Return [x, y] of the center of cell containing provided text 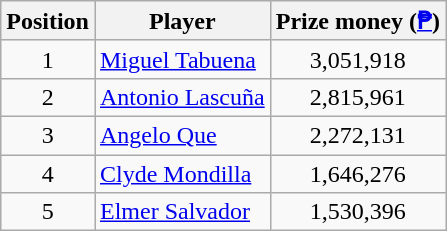
1,530,396 [358, 212]
Angelo Que [182, 135]
Antonio Lascuña [182, 97]
2,815,961 [358, 97]
4 [48, 173]
Prize money (₱) [358, 21]
Position [48, 21]
3,051,918 [358, 59]
2 [48, 97]
5 [48, 212]
Clyde Mondilla [182, 173]
1 [48, 59]
Elmer Salvador [182, 212]
3 [48, 135]
Miguel Tabuena [182, 59]
1,646,276 [358, 173]
2,272,131 [358, 135]
Player [182, 21]
